Provide the (x, y) coordinate of the cell's center where the given text is located.  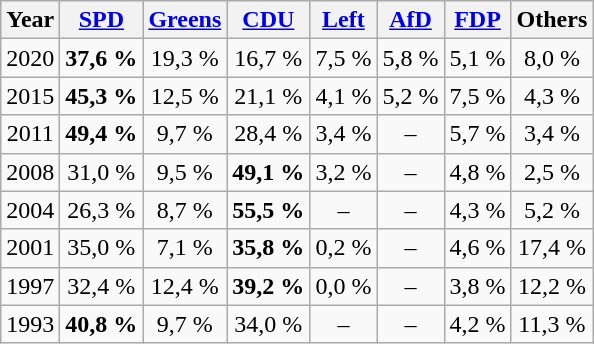
55,5 % (268, 210)
21,1 % (268, 96)
16,7 % (268, 58)
Others (552, 20)
37,6 % (102, 58)
3,8 % (478, 286)
19,3 % (185, 58)
2001 (30, 248)
28,4 % (268, 134)
8,0 % (552, 58)
1997 (30, 286)
5,7 % (478, 134)
39,2 % (268, 286)
4,6 % (478, 248)
5,1 % (478, 58)
4,8 % (478, 172)
26,3 % (102, 210)
8,7 % (185, 210)
17,4 % (552, 248)
Year (30, 20)
12,5 % (185, 96)
2008 (30, 172)
CDU (268, 20)
31,0 % (102, 172)
2,5 % (552, 172)
35,8 % (268, 248)
SPD (102, 20)
0,0 % (344, 286)
5,8 % (410, 58)
2004 (30, 210)
49,4 % (102, 134)
32,4 % (102, 286)
2015 (30, 96)
FDP (478, 20)
49,1 % (268, 172)
AfD (410, 20)
35,0 % (102, 248)
2011 (30, 134)
Greens (185, 20)
40,8 % (102, 324)
3,2 % (344, 172)
1993 (30, 324)
2020 (30, 58)
45,3 % (102, 96)
Left (344, 20)
12,2 % (552, 286)
4,2 % (478, 324)
0,2 % (344, 248)
11,3 % (552, 324)
4,1 % (344, 96)
12,4 % (185, 286)
9,5 % (185, 172)
34,0 % (268, 324)
7,1 % (185, 248)
